Provide the (x, y) coordinate of the cell's center where the given text is located.  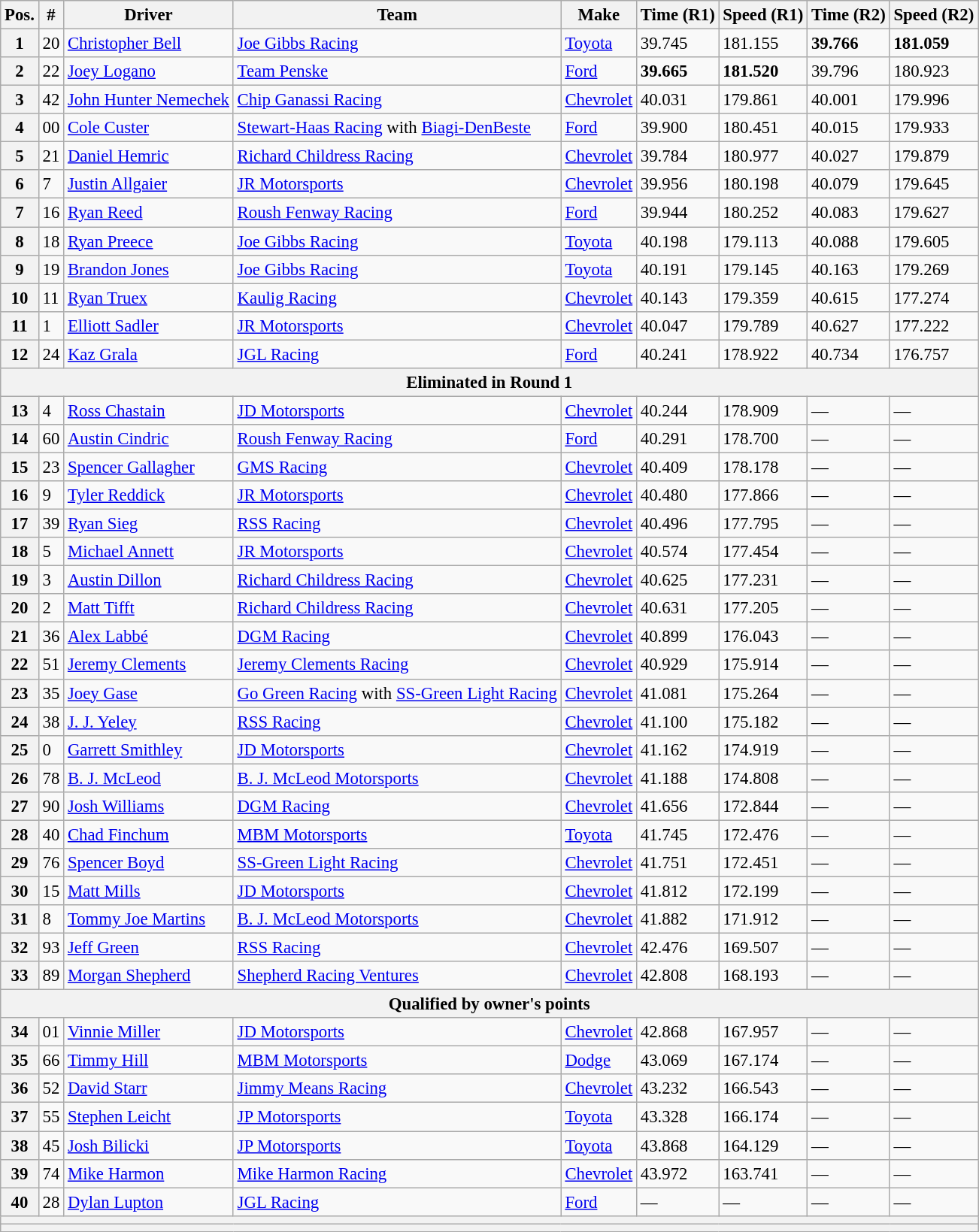
175.182 (763, 722)
172.451 (763, 863)
Jeremy Clements (149, 665)
177.866 (763, 495)
45 (51, 1146)
29 (20, 863)
10 (20, 298)
Austin Cindric (149, 439)
42.476 (678, 948)
Tommy Joe Martins (149, 919)
01 (51, 1032)
Austin Dillon (149, 580)
177.222 (934, 325)
40.079 (849, 184)
42.868 (678, 1032)
179.605 (934, 241)
167.957 (763, 1032)
43.328 (678, 1117)
181.059 (934, 44)
40.015 (849, 128)
Ryan Sieg (149, 524)
Time (R1) (678, 15)
Driver (149, 15)
180.451 (763, 128)
Chip Ganassi Racing (397, 100)
169.507 (763, 948)
Timmy Hill (149, 1061)
Kaulig Racing (397, 298)
40.291 (678, 439)
Jeremy Clements Racing (397, 665)
40.088 (849, 241)
177.274 (934, 298)
12 (20, 354)
Ryan Preece (149, 241)
Stewart-Haas Racing with Biagi-DenBeste (397, 128)
Go Green Racing with SS-Green Light Racing (397, 693)
Dodge (599, 1061)
Joey Gase (149, 693)
Matt Mills (149, 891)
40.496 (678, 524)
27 (20, 807)
42.808 (678, 976)
66 (51, 1061)
Team Penske (397, 71)
41.812 (678, 891)
179.861 (763, 100)
55 (51, 1117)
Speed (R2) (934, 15)
# (51, 15)
179.627 (934, 213)
179.789 (763, 325)
John Hunter Nemechek (149, 100)
GMS Racing (397, 467)
Jimmy Means Racing (397, 1089)
40.047 (678, 325)
Dylan Lupton (149, 1202)
Daniel Hemric (149, 156)
179.879 (934, 156)
179.645 (934, 184)
179.933 (934, 128)
176.757 (934, 354)
40.899 (678, 637)
43.972 (678, 1173)
178.700 (763, 439)
78 (51, 778)
Tyler Reddick (149, 495)
Joey Logano (149, 71)
179.359 (763, 298)
Garrett Smithley (149, 749)
Josh Bilicki (149, 1146)
51 (51, 665)
17 (20, 524)
43.868 (678, 1146)
179.996 (934, 100)
Morgan Shepherd (149, 976)
Michael Annett (149, 552)
Elliott Sadler (149, 325)
Spencer Gallagher (149, 467)
178.178 (763, 467)
41.081 (678, 693)
178.922 (763, 354)
39.766 (849, 44)
41.188 (678, 778)
Team (397, 15)
40.027 (849, 156)
J. J. Yeley (149, 722)
175.264 (763, 693)
41.882 (678, 919)
179.145 (763, 269)
13 (20, 410)
174.919 (763, 749)
Qualified by owner's points (489, 1004)
40.929 (678, 665)
40.627 (849, 325)
166.543 (763, 1089)
Brandon Jones (149, 269)
41.745 (678, 834)
39.956 (678, 184)
90 (51, 807)
31 (20, 919)
40.409 (678, 467)
6 (20, 184)
172.844 (763, 807)
Matt Tifft (149, 608)
41.162 (678, 749)
93 (51, 948)
89 (51, 976)
41.751 (678, 863)
39.796 (849, 71)
43.069 (678, 1061)
40.625 (678, 580)
Cole Custer (149, 128)
30 (20, 891)
181.155 (763, 44)
40.244 (678, 410)
176.043 (763, 637)
Eliminated in Round 1 (489, 383)
40.083 (849, 213)
40.631 (678, 608)
177.231 (763, 580)
Chad Finchum (149, 834)
Justin Allgaier (149, 184)
42 (51, 100)
39.944 (678, 213)
40.191 (678, 269)
178.909 (763, 410)
25 (20, 749)
Mike Harmon Racing (397, 1173)
Ryan Reed (149, 213)
180.252 (763, 213)
40.574 (678, 552)
Speed (R1) (763, 15)
76 (51, 863)
0 (51, 749)
172.199 (763, 891)
60 (51, 439)
172.476 (763, 834)
SS-Green Light Racing (397, 863)
Pos. (20, 15)
32 (20, 948)
Mike Harmon (149, 1173)
Time (R2) (849, 15)
177.795 (763, 524)
Ross Chastain (149, 410)
177.454 (763, 552)
40.031 (678, 100)
164.129 (763, 1146)
39.784 (678, 156)
33 (20, 976)
168.193 (763, 976)
163.741 (763, 1173)
40.163 (849, 269)
52 (51, 1089)
40.480 (678, 495)
Ryan Truex (149, 298)
43.232 (678, 1089)
B. J. McLeod (149, 778)
39.900 (678, 128)
175.914 (763, 665)
Alex Labbé (149, 637)
40.143 (678, 298)
40.198 (678, 241)
Christopher Bell (149, 44)
179.269 (934, 269)
David Starr (149, 1089)
177.205 (763, 608)
40.001 (849, 100)
39.665 (678, 71)
179.113 (763, 241)
174.808 (763, 778)
00 (51, 128)
Kaz Grala (149, 354)
171.912 (763, 919)
Shepherd Racing Ventures (397, 976)
181.520 (763, 71)
Josh Williams (149, 807)
40.241 (678, 354)
39.745 (678, 44)
180.923 (934, 71)
74 (51, 1173)
40.734 (849, 354)
180.198 (763, 184)
Jeff Green (149, 948)
180.977 (763, 156)
41.656 (678, 807)
37 (20, 1117)
41.100 (678, 722)
167.174 (763, 1061)
166.174 (763, 1117)
34 (20, 1032)
Make (599, 15)
Spencer Boyd (149, 863)
14 (20, 439)
Stephen Leicht (149, 1117)
40.615 (849, 298)
26 (20, 778)
Vinnie Miller (149, 1032)
